Scan for the cell matching the given text and deliver its [x, y] coordinate at center. 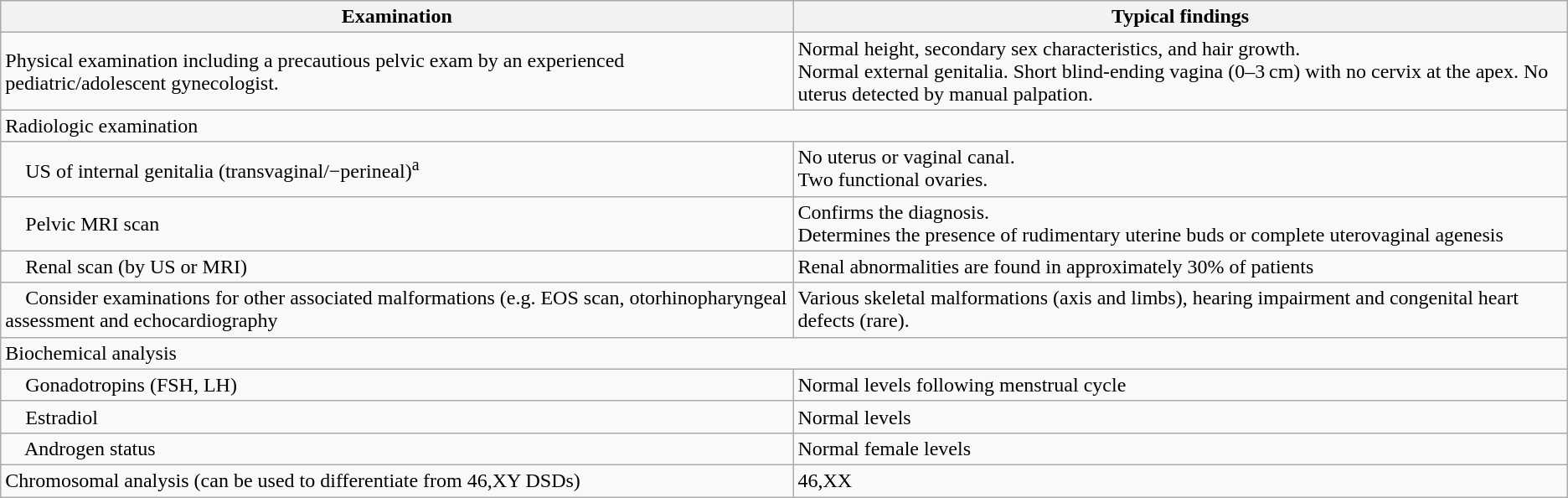
Chromosomal analysis (can be used to differentiate from 46,XY DSDs) [397, 480]
Consider examinations for other associated malformations (e.g. EOS scan, otorhinopharyngeal assessment and echocardiography [397, 310]
Androgen status [397, 449]
Radiologic examination [784, 126]
Normal female levels [1180, 449]
Physical examination including a precautious pelvic exam by an experienced pediatric/adolescent gynecologist. [397, 71]
Typical findings [1180, 17]
Gonadotropins (FSH, LH) [397, 385]
Normal levels following menstrual cycle [1180, 385]
46,XX [1180, 480]
Confirms the diagnosis.Determines the presence of rudimentary uterine buds or complete uterovaginal agenesis [1180, 223]
Examination [397, 17]
Estradiol [397, 417]
Various skeletal malformations (axis and limbs), hearing impairment and congenital heart defects (rare). [1180, 310]
Biochemical analysis [784, 353]
US of internal genitalia (transvaginal/−perineal)a [397, 169]
Normal levels [1180, 417]
No uterus or vaginal canal.Two functional ovaries. [1180, 169]
Renal scan (by US or MRI) [397, 267]
Pelvic MRI scan [397, 223]
Renal abnormalities are found in approximately 30% of patients [1180, 267]
